Locate the cell with the specified text and output its [x, y] center coordinate. 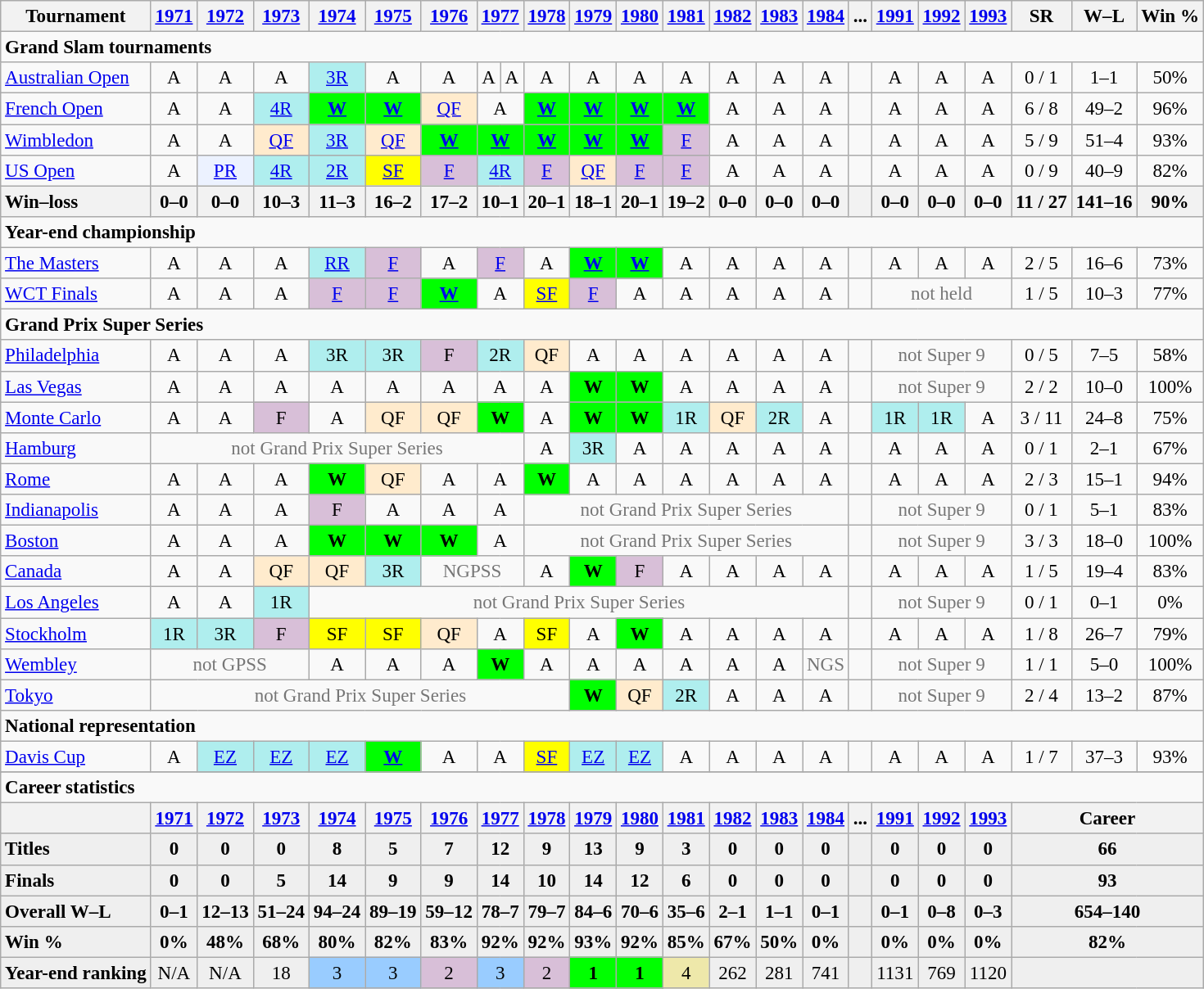
1131 [894, 973]
5–0 [1104, 665]
10 [547, 880]
Overall W–L [75, 911]
Win–loss [75, 201]
19–2 [686, 201]
Titles [75, 850]
Canada [75, 571]
Hamburg [75, 449]
2 / 4 [1042, 695]
141–16 [1104, 201]
741 [826, 973]
11 / 27 [1042, 201]
281 [780, 973]
94–24 [337, 911]
National representation [603, 726]
The Masters [75, 264]
Philadelphia [75, 356]
19–4 [1104, 571]
80% [337, 942]
5 / 9 [1042, 140]
WCT Finals [75, 294]
Indianapolis [75, 510]
French Open [75, 109]
Grand Prix Super Series [603, 325]
24–8 [1104, 418]
Tokyo [75, 695]
18–1 [593, 201]
6 / 8 [1042, 109]
7 [449, 850]
48% [225, 942]
77% [1170, 294]
13–2 [1104, 695]
1 / 7 [1042, 757]
PR [225, 171]
0–8 [942, 911]
79% [1170, 634]
1 / 8 [1042, 634]
94% [1170, 479]
Los Angeles [75, 603]
40–9 [1104, 171]
3 / 3 [1042, 541]
Rome [75, 479]
10–1 [500, 201]
Tournament [75, 16]
96% [1170, 109]
26–7 [1104, 634]
2 / 5 [1042, 264]
654–140 [1107, 911]
89–19 [393, 911]
1120 [988, 973]
W–L [1104, 16]
Career statistics [603, 788]
Wimbledon [75, 140]
68% [281, 942]
Career [1107, 819]
Boston [75, 541]
2 / 3 [1042, 479]
262 [732, 973]
Monte Carlo [75, 418]
18 [281, 973]
Year-end ranking [75, 973]
93 [1107, 880]
7–5 [1104, 356]
Australian Open [75, 78]
87% [1170, 695]
49–2 [1104, 109]
0 / 5 [1042, 356]
58% [1170, 356]
0 / 9 [1042, 171]
11–3 [337, 201]
12–13 [225, 911]
Grand Slam tournaments [603, 47]
Davis Cup [75, 757]
18–0 [1104, 541]
35–6 [686, 911]
Finals [75, 880]
75% [1170, 418]
2 / 2 [1042, 386]
16–6 [1104, 264]
not held [941, 294]
70–6 [640, 911]
RR [337, 264]
51–24 [281, 911]
1 / 1 [1042, 665]
78–7 [500, 911]
Stockholm [75, 634]
4 [686, 973]
79–7 [547, 911]
not GPSS [229, 665]
3 / 11 [1042, 418]
SR [1042, 16]
0–3 [988, 911]
Las Vegas [75, 386]
5–1 [1104, 510]
66 [1107, 850]
85% [686, 942]
8 [337, 850]
15–1 [1104, 479]
6 [686, 880]
37–3 [1104, 757]
73% [1170, 264]
51–4 [1104, 140]
13 [593, 850]
769 [942, 973]
90% [1170, 201]
NGPSS [472, 571]
NGS [826, 665]
US Open [75, 171]
59–12 [449, 911]
84–6 [593, 911]
17–2 [449, 201]
16–2 [393, 201]
10–0 [1104, 386]
Year-end championship [603, 233]
Wembley [75, 665]
